Return [x, y] of the center of cell containing provided text 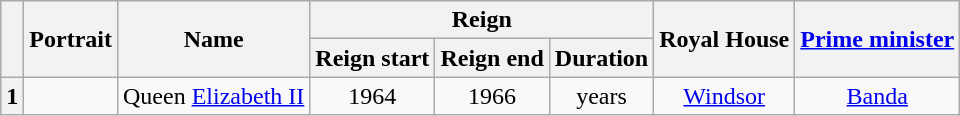
1964 [372, 96]
Reign start [372, 58]
Reign [482, 20]
years [601, 96]
1966 [492, 96]
1 [12, 96]
Reign end [492, 58]
Royal House [724, 39]
Duration [601, 58]
Prime minister [878, 39]
Portrait [71, 39]
Name [213, 39]
Queen Elizabeth II [213, 96]
Banda [878, 96]
Windsor [724, 96]
